Detect which cell encompasses the target text, then output its [X, Y] center coordinate. 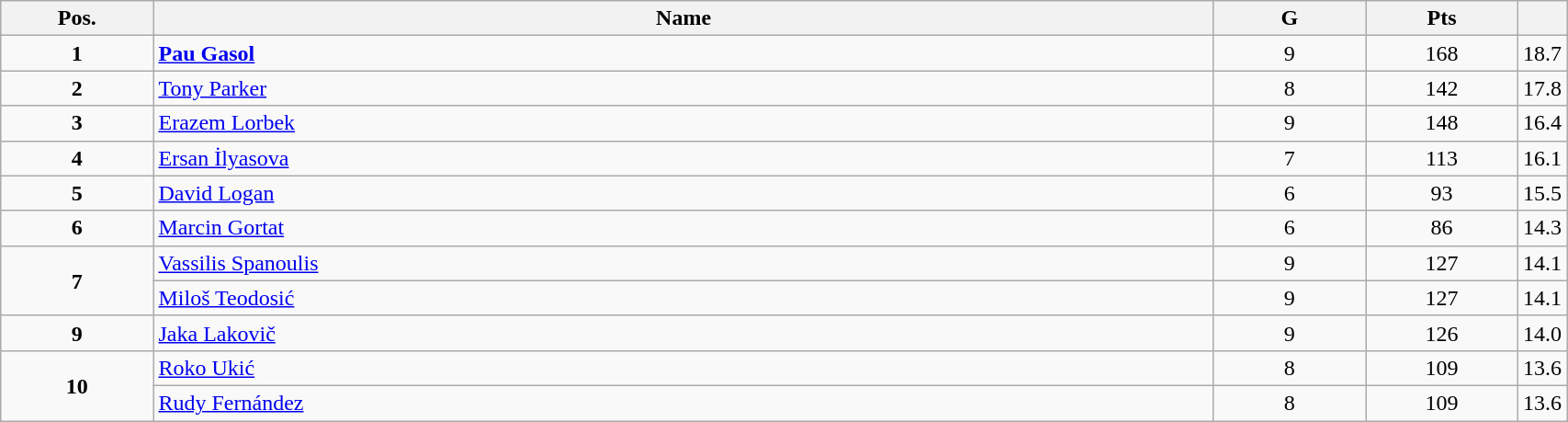
15.5 [1543, 193]
Miloš Teodosić [683, 298]
1 [77, 53]
G [1290, 18]
Rudy Fernández [683, 403]
Vassilis Spanoulis [683, 263]
Erazem Lorbek [683, 123]
Pos. [77, 18]
126 [1442, 333]
2 [77, 88]
Name [683, 18]
Pau Gasol [683, 53]
14.3 [1543, 228]
Ersan İlyasova [683, 158]
18.7 [1543, 53]
Marcin Gortat [683, 228]
148 [1442, 123]
Pts [1442, 18]
3 [77, 123]
16.4 [1543, 123]
5 [77, 193]
93 [1442, 193]
16.1 [1543, 158]
Roko Ukić [683, 368]
4 [77, 158]
142 [1442, 88]
10 [77, 385]
17.8 [1543, 88]
113 [1442, 158]
168 [1442, 53]
86 [1442, 228]
Tony Parker [683, 88]
14.0 [1543, 333]
David Logan [683, 193]
Jaka Lakovič [683, 333]
